Find where the given text appears and provide that cell's center as (X, Y) coordinate. 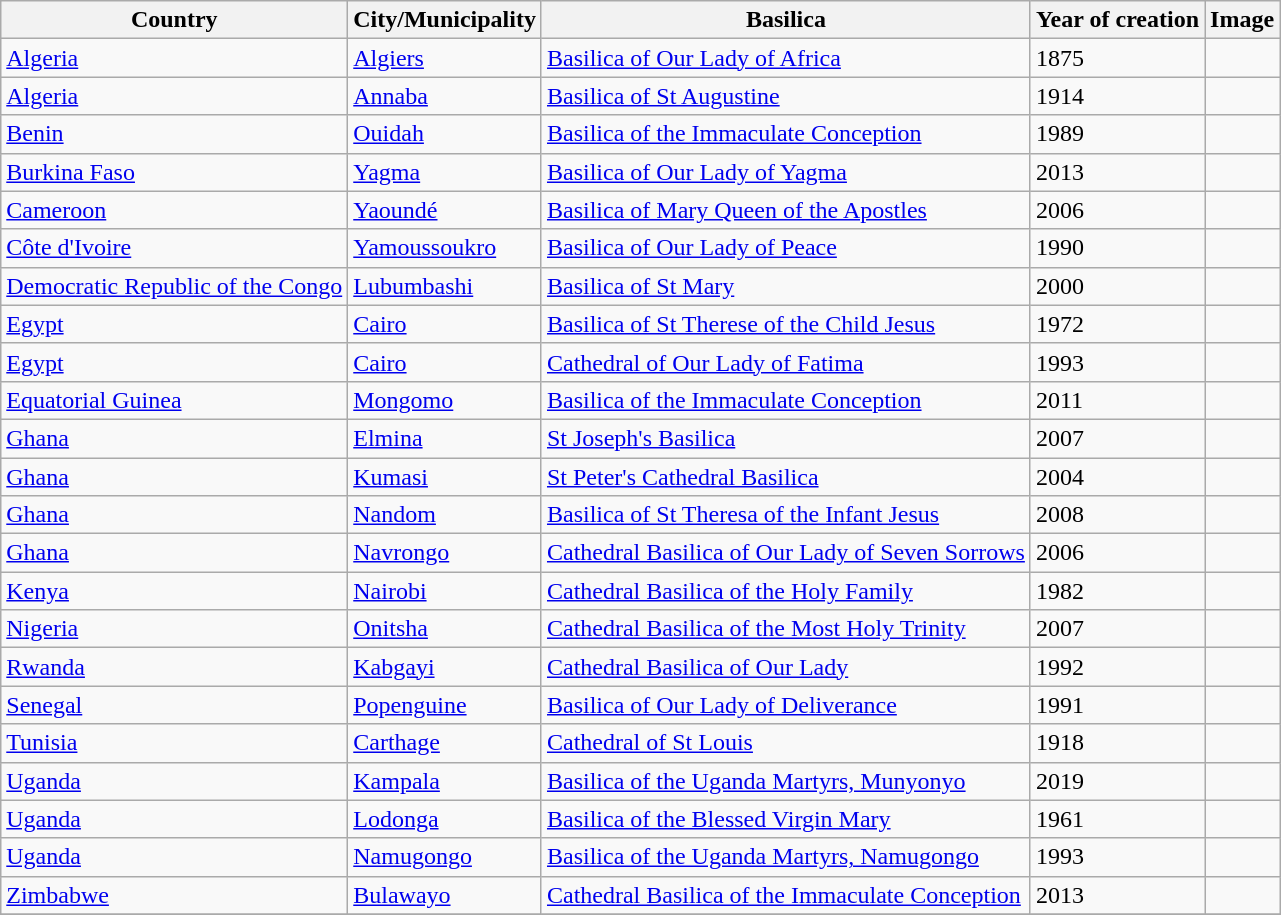
Cathedral of St Louis (786, 743)
Democratic Republic of the Congo (174, 286)
Bulawayo (445, 895)
Cameroon (174, 210)
Kenya (174, 591)
Algiers (445, 58)
Yaoundé (445, 210)
Basilica of the Blessed Virgin Mary (786, 819)
St Peter's Cathedral Basilica (786, 477)
2008 (1117, 515)
1961 (1117, 819)
Cathedral of Our Lady of Fatima (786, 362)
Basilica of the Uganda Martyrs, Namugongo (786, 857)
Yagma (445, 172)
Nandom (445, 515)
Basilica of the Uganda Martyrs, Munyonyo (786, 781)
Cathedral Basilica of Our Lady of Seven Sorrows (786, 553)
St Joseph's Basilica (786, 438)
Basilica of Our Lady of Yagma (786, 172)
Basilica of St Augustine (786, 96)
1982 (1117, 591)
Tunisia (174, 743)
1972 (1117, 324)
2004 (1117, 477)
1990 (1117, 248)
Lubumbashi (445, 286)
1989 (1117, 134)
1918 (1117, 743)
2000 (1117, 286)
Yamoussoukro (445, 248)
Basilica of St Theresa of the Infant Jesus (786, 515)
Burkina Faso (174, 172)
Nairobi (445, 591)
Basilica of Our Lady of Peace (786, 248)
Zimbabwe (174, 895)
1914 (1117, 96)
Ouidah (445, 134)
Namugongo (445, 857)
Kampala (445, 781)
Basilica of Our Lady of Africa (786, 58)
Kabgayi (445, 667)
Popenguine (445, 705)
Cathedral Basilica of Our Lady (786, 667)
Basilica of Mary Queen of the Apostles (786, 210)
Cathedral Basilica of the Immaculate Conception (786, 895)
Cathedral Basilica of the Holy Family (786, 591)
2011 (1117, 400)
Country (174, 20)
Senegal (174, 705)
Basilica of St Therese of the Child Jesus (786, 324)
Basilica (786, 20)
Equatorial Guinea (174, 400)
2019 (1117, 781)
Onitsha (445, 629)
Rwanda (174, 667)
Côte d'Ivoire (174, 248)
City/Municipality (445, 20)
Mongomo (445, 400)
Benin (174, 134)
Lodonga (445, 819)
Cathedral Basilica of the Most Holy Trinity (786, 629)
Navrongo (445, 553)
Kumasi (445, 477)
1992 (1117, 667)
1991 (1117, 705)
Annaba (445, 96)
Elmina (445, 438)
Carthage (445, 743)
Image (1242, 20)
Basilica of Our Lady of Deliverance (786, 705)
1875 (1117, 58)
Nigeria (174, 629)
Basilica of St Mary (786, 286)
Year of creation (1117, 20)
